Return the (X, Y) coordinate for the center point of the cell that contains the specified text.  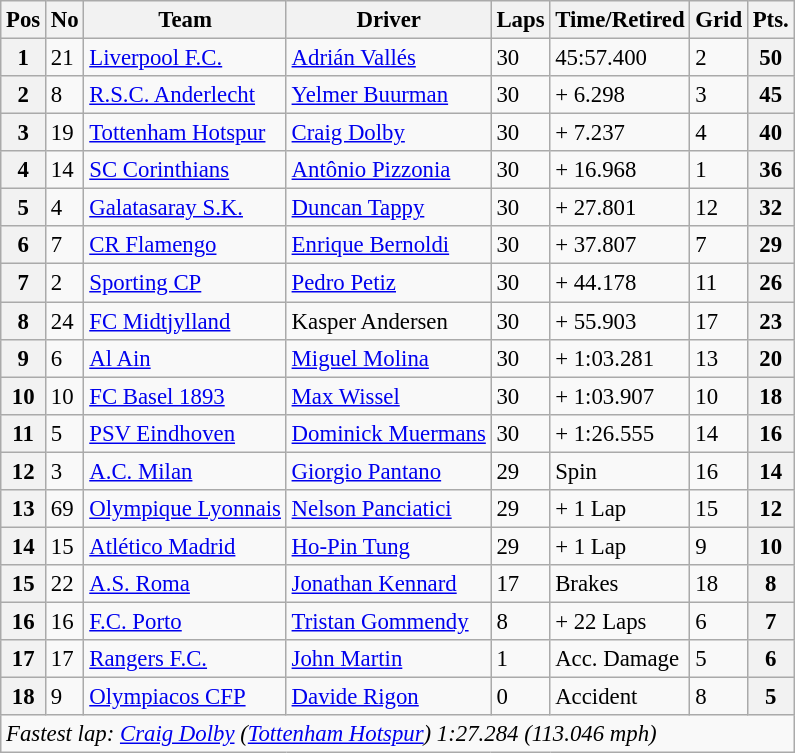
PSV Eindhoven (185, 433)
Galatasaray S.K. (185, 208)
+ 1:03.281 (620, 358)
CR Flamengo (185, 245)
F.C. Porto (185, 621)
Max Wissel (388, 396)
Rangers F.C. (185, 659)
24 (65, 321)
+ 22 Laps (620, 621)
+ 37.807 (620, 245)
Grid (718, 20)
+ 1:26.555 (620, 433)
Time/Retired (620, 20)
Craig Dolby (388, 133)
40 (770, 133)
+ 16.968 (620, 170)
21 (65, 58)
No (65, 20)
Driver (388, 20)
+ 44.178 (620, 283)
+ 7.237 (620, 133)
50 (770, 58)
R.S.C. Anderlecht (185, 95)
Adrián Vallés (388, 58)
+ 55.903 (620, 321)
Duncan Tappy (388, 208)
69 (65, 509)
Atlético Madrid (185, 546)
Tottenham Hotspur (185, 133)
Dominick Muermans (388, 433)
Giorgio Pantano (388, 471)
FC Basel 1893 (185, 396)
32 (770, 208)
Antônio Pizzonia (388, 170)
0 (520, 697)
Tristan Gommendy (388, 621)
+ 27.801 (620, 208)
Enrique Bernoldi (388, 245)
Pts. (770, 20)
John Martin (388, 659)
26 (770, 283)
23 (770, 321)
Miguel Molina (388, 358)
Kasper Andersen (388, 321)
FC Midtjylland (185, 321)
Ho-Pin Tung (388, 546)
Al Ain (185, 358)
SC Corinthians (185, 170)
Pos (24, 20)
Sporting CP (185, 283)
Yelmer Buurman (388, 95)
19 (65, 133)
Jonathan Kennard (388, 584)
A.C. Milan (185, 471)
Spin (620, 471)
Olympique Lyonnais (185, 509)
Brakes (620, 584)
+ 1:03.907 (620, 396)
A.S. Roma (185, 584)
Acc. Damage (620, 659)
Olympiacos CFP (185, 697)
Pedro Petiz (388, 283)
45 (770, 95)
Laps (520, 20)
20 (770, 358)
+ 6.298 (620, 95)
Team (185, 20)
36 (770, 170)
Davide Rigon (388, 697)
22 (65, 584)
Liverpool F.C. (185, 58)
Nelson Panciatici (388, 509)
Accident (620, 697)
Fastest lap: Craig Dolby (Tottenham Hotspur) 1:27.284 (113.046 mph) (398, 734)
45:57.400 (620, 58)
